Extract the (X, Y) coordinate from the center of the cell holding the provided text.  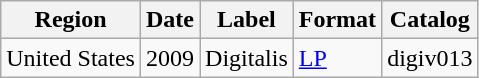
Digitalis (247, 58)
LP (337, 58)
Region (71, 20)
Date (170, 20)
United States (71, 58)
Label (247, 20)
digiv013 (430, 58)
Catalog (430, 20)
Format (337, 20)
2009 (170, 58)
